Determine the [x, y] coordinate at the center of the cell enclosing the given text.  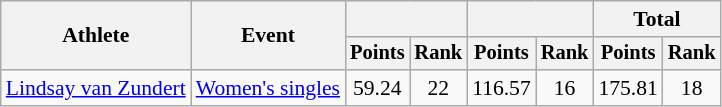
22 [439, 88]
59.24 [377, 88]
18 [692, 88]
16 [565, 88]
Athlete [96, 36]
Lindsay van Zundert [96, 88]
Event [268, 36]
Total [656, 19]
175.81 [628, 88]
Women's singles [268, 88]
116.57 [502, 88]
